Determine the [x, y] coordinate at the center of the cell enclosing the given text.  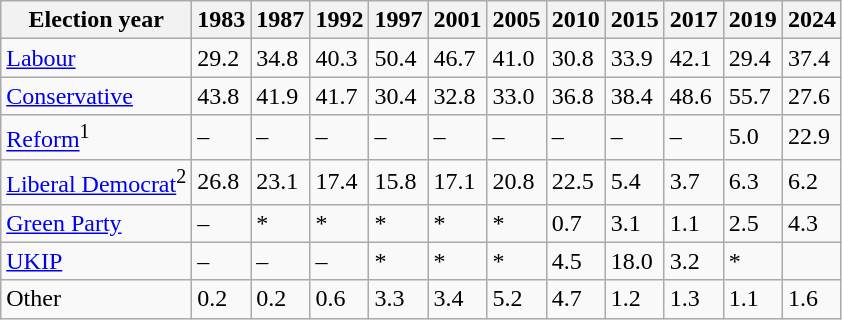
1.3 [694, 299]
4.7 [576, 299]
50.4 [398, 58]
26.8 [222, 182]
5.4 [634, 182]
1997 [398, 20]
3.2 [694, 261]
5.2 [516, 299]
2010 [576, 20]
33.0 [516, 96]
48.6 [694, 96]
3.7 [694, 182]
32.8 [458, 96]
22.5 [576, 182]
2.5 [752, 223]
37.4 [812, 58]
29.2 [222, 58]
6.3 [752, 182]
Other [96, 299]
41.7 [340, 96]
4.3 [812, 223]
UKIP [96, 261]
2019 [752, 20]
2005 [516, 20]
1992 [340, 20]
18.0 [634, 261]
17.4 [340, 182]
Liberal Democrat2 [96, 182]
20.8 [516, 182]
Election year [96, 20]
0.6 [340, 299]
33.9 [634, 58]
6.2 [812, 182]
3.4 [458, 299]
Conservative [96, 96]
3.3 [398, 299]
2001 [458, 20]
1.2 [634, 299]
55.7 [752, 96]
3.1 [634, 223]
1987 [280, 20]
Green Party [96, 223]
27.6 [812, 96]
22.9 [812, 138]
40.3 [340, 58]
29.4 [752, 58]
41.0 [516, 58]
38.4 [634, 96]
42.1 [694, 58]
36.8 [576, 96]
Labour [96, 58]
23.1 [280, 182]
30.8 [576, 58]
1.6 [812, 299]
34.8 [280, 58]
15.8 [398, 182]
30.4 [398, 96]
43.8 [222, 96]
0.7 [576, 223]
46.7 [458, 58]
2015 [634, 20]
4.5 [576, 261]
41.9 [280, 96]
17.1 [458, 182]
Reform1 [96, 138]
2017 [694, 20]
2024 [812, 20]
1983 [222, 20]
5.0 [752, 138]
